Identify which cell holds the provided text, then report its [X, Y] central coordinate. 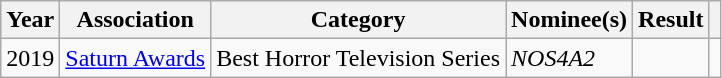
Year [30, 20]
Nominee(s) [570, 20]
Category [358, 20]
Result [671, 20]
Saturn Awards [136, 58]
2019 [30, 58]
NOS4A2 [570, 58]
Association [136, 20]
Best Horror Television Series [358, 58]
